From the cell containing the given text, extract its center point as (x, y) coordinate. 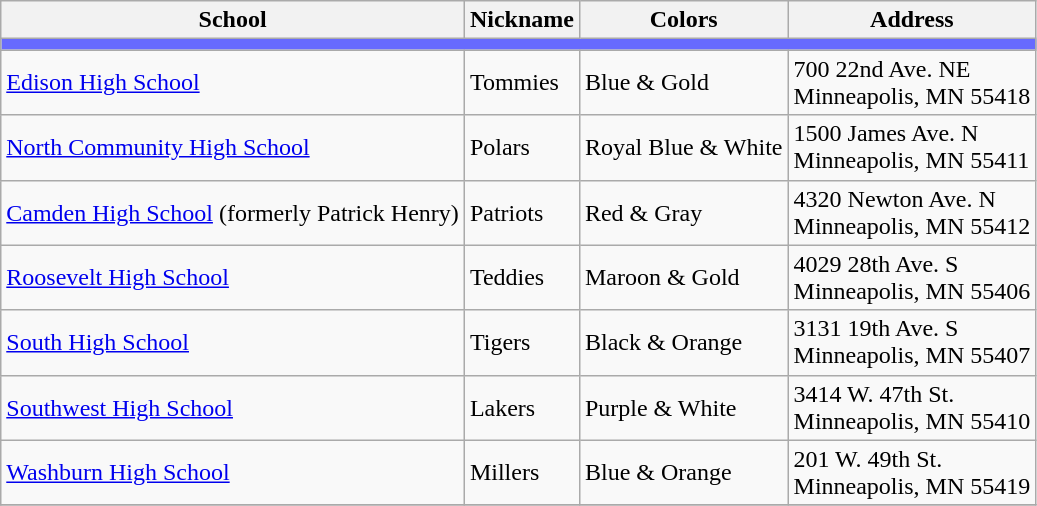
Black & Orange (684, 342)
Southwest High School (233, 408)
Camden High School (formerly Patrick Henry) (233, 212)
4320 Newton Ave. NMinneapolis, MN 55412 (912, 212)
4029 28th Ave. SMinneapolis, MN 55406 (912, 278)
North Community High School (233, 148)
3131 19th Ave. SMinneapolis, MN 55407 (912, 342)
3414 W. 47th St.Minneapolis, MN 55410 (912, 408)
Address (912, 20)
Teddies (522, 278)
Blue & Orange (684, 472)
School (233, 20)
South High School (233, 342)
Royal Blue & White (684, 148)
Purple & White (684, 408)
Maroon & Gold (684, 278)
Nickname (522, 20)
Edison High School (233, 82)
Roosevelt High School (233, 278)
Blue & Gold (684, 82)
Tigers (522, 342)
201 W. 49th St.Minneapolis, MN 55419 (912, 472)
Colors (684, 20)
Millers (522, 472)
Lakers (522, 408)
700 22nd Ave. NEMinneapolis, MN 55418 (912, 82)
Tommies (522, 82)
Polars (522, 148)
Patriots (522, 212)
Red & Gray (684, 212)
1500 James Ave. NMinneapolis, MN 55411 (912, 148)
Washburn High School (233, 472)
